Return the (X, Y) coordinate for the center point of the cell that contains the specified text.  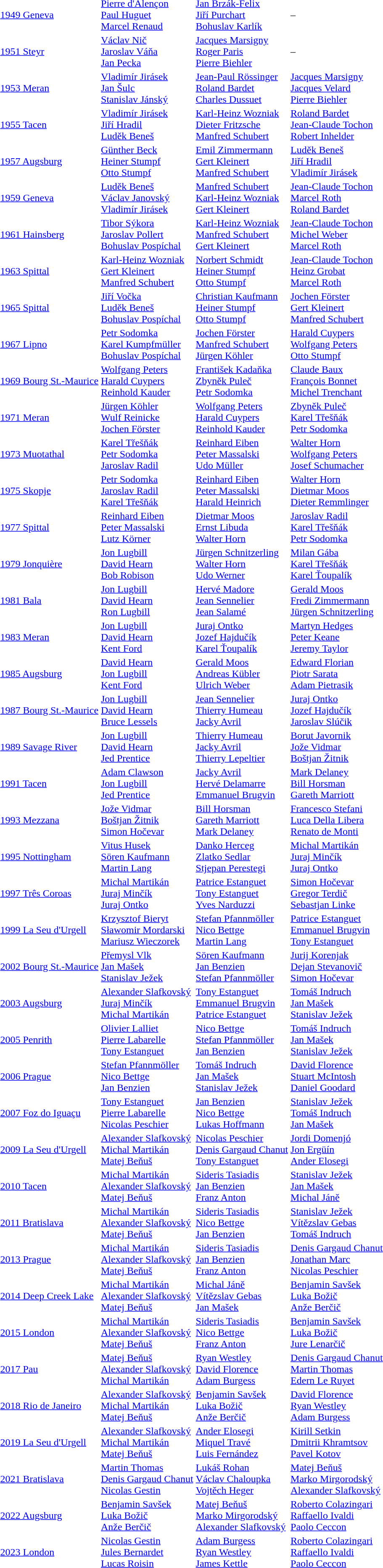
Tomáš IndruchJan MašekStanislav Ježek (242, 1076)
Adam ClawsonJon LugbillJed Prentice (147, 783)
Vladimír JirásekJan ŠulcStanislav Jánský (147, 88)
Emil ZimmermannGert KleinertManfred Schubert (242, 161)
Bill HorsmanGareth MarriottMark Delaney (242, 820)
Jože VidmarBoštjan ŽitnikSimon Hočevar (147, 820)
Jacques MarsignyRoger ParisPierre Biehler (242, 51)
Jiří VočkaLuděk BenešBohuslav Pospíchal (147, 308)
Matej BeňušAlexander SlafkovskýMichal Martikán (147, 1369)
Sideris TasiadisNico BettgeJan Benzien (242, 1223)
Tony EstanguetPierre LabarelleNicolas Peschier (147, 1113)
Gerald MoosAndreas KüblerUlrich Weber (242, 674)
Karl-Heinz WozniakDieter FritzscheManfred Schubert (242, 125)
Přemysl VlkJan MašekStanislav Ježek (147, 966)
Karl-Heinz WozniakGert KleinertManfred Schubert (147, 271)
Manfred SchubertKarl-Heinz WozniakGert Kleinert (242, 198)
Michal MartikánJuraj MinčíkJuraj Ontko (147, 893)
Stefan PfannmöllerNico BettgeJan Benzien (147, 1076)
Reinhard EibenPeter MassalskiLutz Körner (147, 527)
Christian KaufmannHeiner StumpfOtto Stumpf (242, 308)
Günther BeckHeiner StumpfOtto Stumpf (147, 161)
Jean SennelierThierry HumeauJacky Avril (242, 710)
Tony EstanguetEmmanuel BrugvinPatrice Estanguet (242, 1003)
Luděk BenešVáclav JanovskýVladimír Jirásek (147, 198)
Ander ElosegiMiquel TravéLuis Fernández (242, 1442)
Matej BeňušMarko MirgorodskýAlexander Slafkovský (242, 1515)
Petr SodomkaKarel KumpfmüllerBohuslav Pospíchal (147, 344)
Tibor SýkoraJaroslav PollertBohuslav Pospíchal (147, 234)
Ryan WestleyDavid FlorenceAdam Burgess (242, 1369)
Krzysztof BierytSławomir MordarskiMariusz Wieczorek (147, 930)
Sören KaufmannJan BenzienStefan Pfannmöller (242, 966)
Michal JáněVítězslav GebasJan Mašek (242, 1296)
Thierry HumeauJacky AvrilThierry Lepeltier (242, 747)
Danko HercegZlatko SedlarStjepan Perestegi (242, 857)
Reinhard EibenPeter MassalskiHarald Heinrich (242, 491)
Alexander SlafkovskýJuraj MinčíkMichal Martikán (147, 1003)
Dietmar MoosErnst LibudaWalter Horn (242, 527)
Jochen FörsterManfred SchubertJürgen Köhler (242, 344)
Jacky AvrilHervé DelamarreEmmanuel Brugvin (242, 783)
Jan BenzienNico BettgeLukas Hoffmann (242, 1113)
Jon LugbillDavid HearnBruce Lessels (147, 710)
Vitus HusekSören KaufmannMartin Lang (147, 857)
Olivier LallietPierre LabarelleTony Estanguet (147, 1040)
Jon LugbillDavid HearnKent Ford (147, 637)
Jean-Paul RössingerRoland BardetCharles Dussuet (242, 88)
Norbert SchmidtHeiner StumpfOtto Stumpf (242, 271)
Martin ThomasDenis Gargaud ChanutNicolas Gestin (147, 1479)
Juraj OntkoJozef HajdučíkKarel Ťoupalík (242, 637)
Jon LugbillDavid HearnJed Prentice (147, 747)
Jürgen SchnitzerlingWalter HornUdo Werner (242, 564)
Jon LugbillDavid HearnRon Lugbill (147, 600)
Sideris TasiadisNico BettgeFranz Anton (242, 1332)
Karel TřešňákPetr SodomkaJaroslav Radil (147, 454)
Hervé MadoreJean SennelierJean Salamé (242, 600)
Nicolas PeschierDenis Gargaud ChanutTony Estanguet (242, 1149)
Jürgen KöhlerWulf ReinickeJochen Förster (147, 417)
Vladimír JirásekJiří HradilLuděk Beneš (147, 125)
Lukáš RohanVáclav ChaloupkaVojtěch Heger (242, 1479)
Petr SodomkaJaroslav RadilKarel Třešňák (147, 491)
František KadaňkaZbyněk PulečPetr Sodomka (242, 381)
David HearnJon LugbillKent Ford (147, 674)
Reinhard EibenPeter MassalskiUdo Müller (242, 454)
Patrice EstanguetTony EstanguetYves Narduzzi (242, 893)
Nico BettgeStefan PfannmöllerJan Benzien (242, 1040)
Václav NičJaroslav VáňaJan Pecka (147, 51)
Jon LugbillDavid HearnBob Robison (147, 564)
Stefan PfannmöllerNico BettgeMartin Lang (242, 930)
Karl-Heinz WozniakManfred SchubertGert Kleinert (242, 234)
